Detect which cell encompasses the target text, then output its [X, Y] center coordinate. 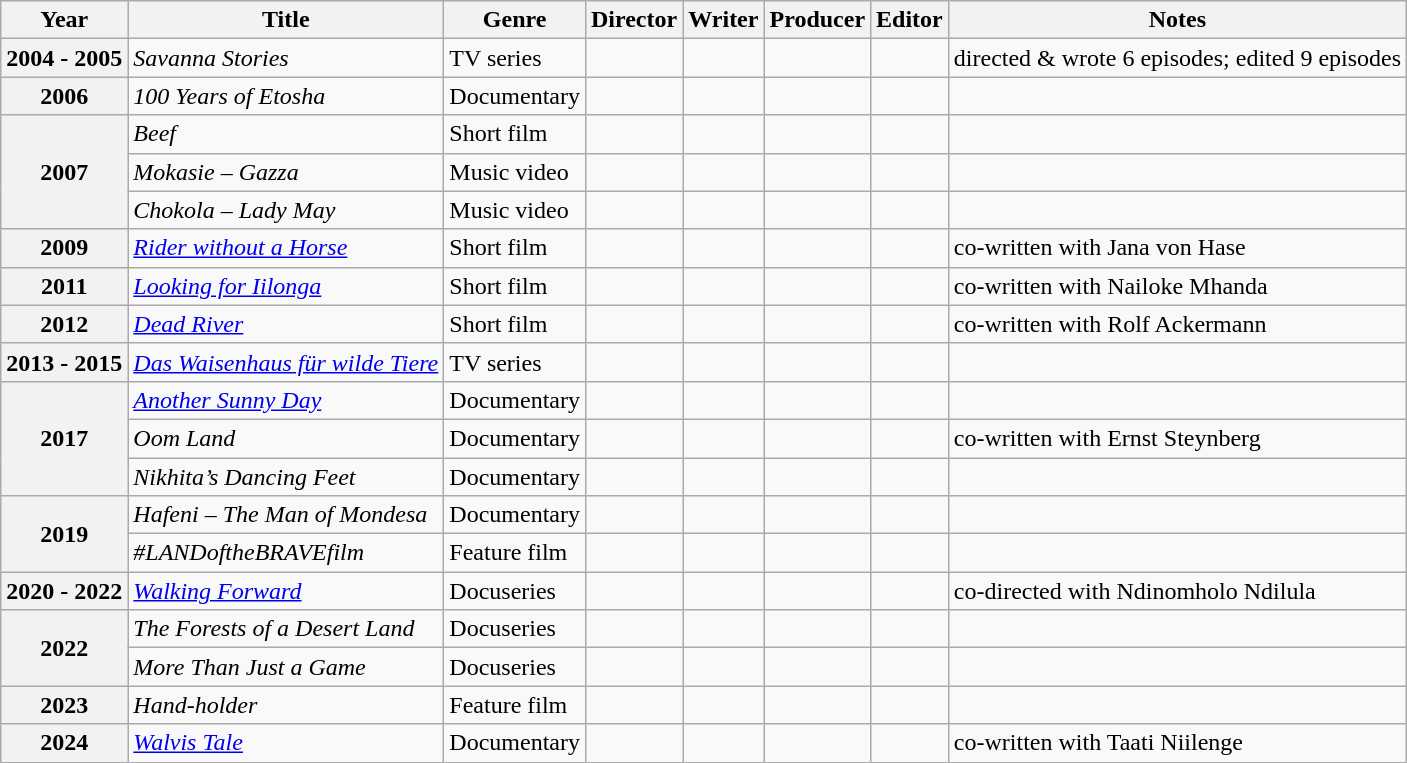
2012 [64, 324]
Oom Land [286, 438]
co-written with Rolf Ackermann [1177, 324]
Walvis Tale [286, 743]
2009 [64, 248]
co-written with Ernst Steynberg [1177, 438]
The Forests of a Desert Land [286, 629]
Writer [724, 20]
2023 [64, 705]
2017 [64, 438]
Looking for Iilonga [286, 286]
Walking Forward [286, 591]
Savanna Stories [286, 58]
100 Years of Etosha [286, 96]
Another Sunny Day [286, 400]
Beef [286, 134]
Rider without a Horse [286, 248]
More Than Just a Game [286, 667]
2007 [64, 172]
directed & wrote 6 episodes; edited 9 episodes [1177, 58]
2022 [64, 648]
2004 - 2005 [64, 58]
2011 [64, 286]
Editor [910, 20]
Chokola – Lady May [286, 210]
Das Waisenhaus für wilde Tiere [286, 362]
Hafeni – The Man of Mondesa [286, 515]
Hand-holder [286, 705]
Title [286, 20]
2019 [64, 534]
2013 - 2015 [64, 362]
Notes [1177, 20]
Producer [818, 20]
Nikhita’s Dancing Feet [286, 477]
Mokasie – Gazza [286, 172]
co-written with Taati Niilenge [1177, 743]
Director [634, 20]
2020 - 2022 [64, 591]
co-directed with Ndinomholo Ndilula [1177, 591]
co-written with Jana von Hase [1177, 248]
2006 [64, 96]
2024 [64, 743]
Dead River [286, 324]
#LANDoftheBRAVEfilm [286, 553]
Year [64, 20]
co-written with Nailoke Mhanda [1177, 286]
Genre [515, 20]
